Provide the (x, y) coordinate of the cell's center where the given text is located.  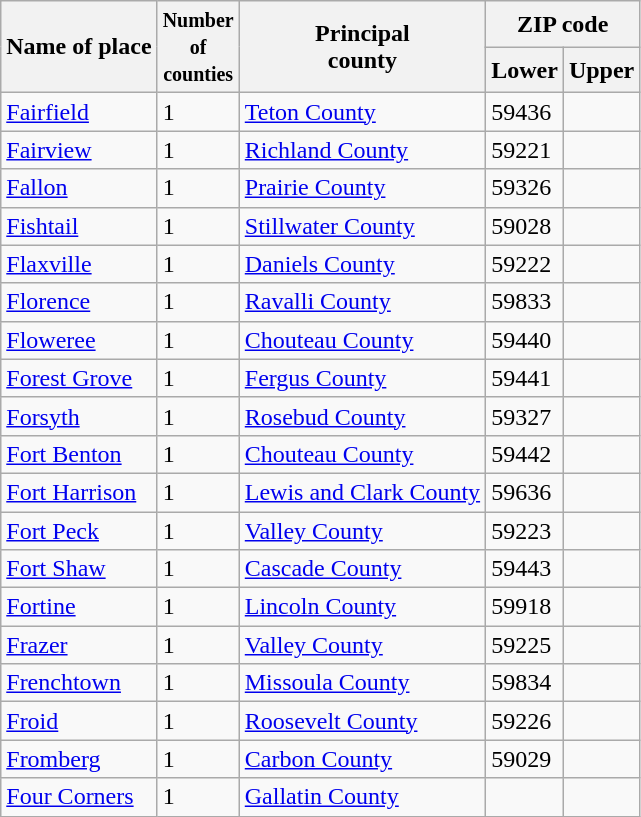
Teton County (362, 112)
Lincoln County (362, 607)
Roosevelt County (362, 721)
Forest Grove (79, 378)
Stillwater County (362, 226)
59442 (525, 454)
59636 (525, 492)
Cascade County (362, 569)
Lewis and Clark County (362, 492)
59226 (525, 721)
59029 (525, 759)
Carbon County (362, 759)
Fallon (79, 188)
Fort Benton (79, 454)
59833 (525, 302)
59223 (525, 531)
Ravalli County (362, 302)
Principal county (362, 47)
59222 (525, 264)
Fairview (79, 150)
Number ofcounties (198, 47)
Daniels County (362, 264)
Fort Harrison (79, 492)
Lower (525, 70)
Fairfield (79, 112)
Froid (79, 721)
ZIP code (563, 24)
Missoula County (362, 683)
Name of place (79, 47)
Richland County (362, 150)
59834 (525, 683)
59440 (525, 340)
Floweree (79, 340)
Frazer (79, 645)
59327 (525, 416)
59028 (525, 226)
Florence (79, 302)
59443 (525, 569)
Rosebud County (362, 416)
Fishtail (79, 226)
Prairie County (362, 188)
59221 (525, 150)
Gallatin County (362, 797)
Fort Shaw (79, 569)
Upper (601, 70)
59326 (525, 188)
Fort Peck (79, 531)
Four Corners (79, 797)
59225 (525, 645)
Fortine (79, 607)
Frenchtown (79, 683)
59441 (525, 378)
59436 (525, 112)
59918 (525, 607)
Forsyth (79, 416)
Fergus County (362, 378)
Flaxville (79, 264)
Fromberg (79, 759)
